For the text-containing cell, return its midpoint in [x, y] coordinate format. 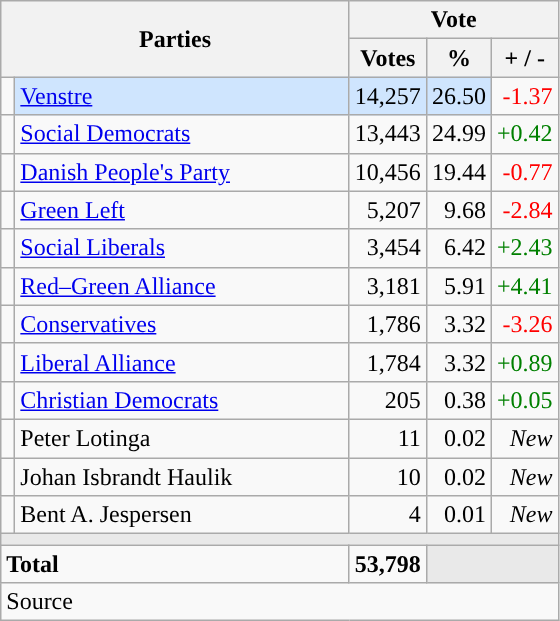
26.50 [458, 96]
-2.84 [524, 210]
Bent A. Jespersen [182, 515]
+0.89 [524, 362]
Social Democrats [182, 134]
-3.26 [524, 324]
Danish People's Party [182, 172]
0.38 [458, 400]
6.42 [458, 248]
-1.37 [524, 96]
Christian Democrats [182, 400]
+0.42 [524, 134]
5,207 [388, 210]
0.01 [458, 515]
+4.41 [524, 286]
13,443 [388, 134]
Conservatives [182, 324]
+ / - [524, 58]
+0.05 [524, 400]
+2.43 [524, 248]
53,798 [388, 564]
19.44 [458, 172]
14,257 [388, 96]
Total [176, 564]
Votes [388, 58]
10 [388, 477]
Green Left [182, 210]
Peter Lotinga [182, 438]
Liberal Alliance [182, 362]
Vote [454, 20]
Parties [176, 39]
Johan Isbrandt Haulik [182, 477]
3,181 [388, 286]
1,784 [388, 362]
Source [280, 602]
5.91 [458, 286]
% [458, 58]
-0.77 [524, 172]
Social Liberals [182, 248]
Red–Green Alliance [182, 286]
Venstre [182, 96]
24.99 [458, 134]
9.68 [458, 210]
3,454 [388, 248]
1,786 [388, 324]
4 [388, 515]
205 [388, 400]
10,456 [388, 172]
11 [388, 438]
